Capture the cell that displays the provided text and extract its (x, y) central coordinate. 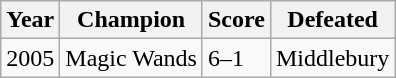
Middlebury (332, 58)
Champion (132, 20)
2005 (30, 58)
6–1 (236, 58)
Score (236, 20)
Magic Wands (132, 58)
Defeated (332, 20)
Year (30, 20)
